Extract the (X, Y) coordinate from the center of the cell holding the provided text.  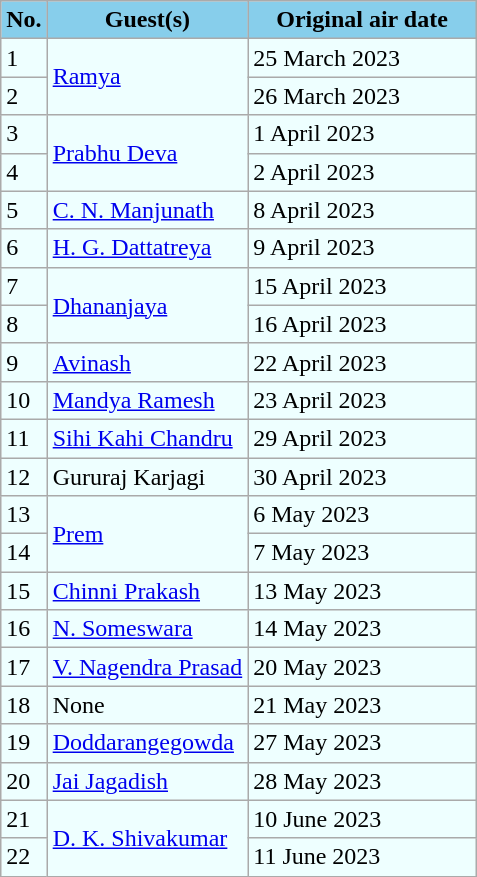
4 (24, 172)
5 (24, 210)
Ramya (148, 77)
8 April 2023 (362, 210)
12 (24, 477)
26 March 2023 (362, 96)
9 April 2023 (362, 248)
20 May 2023 (362, 667)
22 (24, 857)
H. G. Dattatreya (148, 248)
21 (24, 819)
20 (24, 781)
15 April 2023 (362, 286)
Chinni Prakash (148, 591)
6 May 2023 (362, 515)
C. N. Manjunath (148, 210)
15 (24, 591)
13 May 2023 (362, 591)
8 (24, 324)
None (148, 705)
Sihi Kahi Chandru (148, 438)
D. K. Shivakumar (148, 838)
11 June 2023 (362, 857)
1 April 2023 (362, 134)
Doddarangegowda (148, 743)
2 April 2023 (362, 172)
27 May 2023 (362, 743)
3 (24, 134)
N. Someswara (148, 629)
13 (24, 515)
V. Nagendra Prasad (148, 667)
25 March 2023 (362, 58)
Dhananjaya (148, 305)
Prem (148, 534)
Guest(s) (148, 20)
Gururaj Karjagi (148, 477)
7 May 2023 (362, 553)
2 (24, 96)
No. (24, 20)
9 (24, 362)
Avinash (148, 362)
7 (24, 286)
22 April 2023 (362, 362)
29 April 2023 (362, 438)
30 April 2023 (362, 477)
28 May 2023 (362, 781)
6 (24, 248)
Original air date (362, 20)
Jai Jagadish (148, 781)
19 (24, 743)
14 (24, 553)
10 (24, 400)
21 May 2023 (362, 705)
16 April 2023 (362, 324)
17 (24, 667)
14 May 2023 (362, 629)
18 (24, 705)
23 April 2023 (362, 400)
10 June 2023 (362, 819)
11 (24, 438)
16 (24, 629)
1 (24, 58)
Mandya Ramesh (148, 400)
Prabhu Deva (148, 153)
